Scan for the cell matching the given text and deliver its [X, Y] coordinate at center. 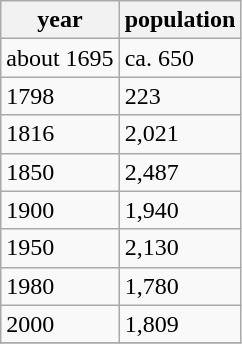
1850 [60, 172]
ca. 650 [180, 58]
1950 [60, 248]
1816 [60, 134]
1900 [60, 210]
2000 [60, 324]
1,809 [180, 324]
population [180, 20]
2,130 [180, 248]
about 1695 [60, 58]
year [60, 20]
223 [180, 96]
1798 [60, 96]
1,940 [180, 210]
2,487 [180, 172]
1980 [60, 286]
2,021 [180, 134]
1,780 [180, 286]
